Find where the given text appears and provide that cell's center as [X, Y] coordinate. 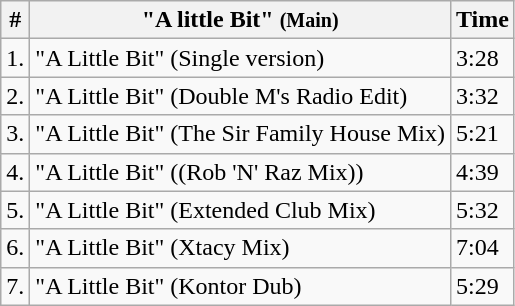
3:28 [482, 58]
"A Little Bit" (The Sir Family House Mix) [240, 134]
"A Little Bit" (Kontor Dub) [240, 286]
# [16, 20]
"A Little Bit" (Xtacy Mix) [240, 248]
6. [16, 248]
2. [16, 96]
"A little Bit" (Main) [240, 20]
Time [482, 20]
"A Little Bit" ((Rob 'N' Raz Mix)) [240, 172]
4:39 [482, 172]
5. [16, 210]
7. [16, 286]
3. [16, 134]
5:29 [482, 286]
"A Little Bit" (Extended Club Mix) [240, 210]
1. [16, 58]
5:21 [482, 134]
7:04 [482, 248]
3:32 [482, 96]
"A Little Bit" (Double M's Radio Edit) [240, 96]
5:32 [482, 210]
"A Little Bit" (Single version) [240, 58]
4. [16, 172]
